For the text-containing cell, return its midpoint in (X, Y) coordinate format. 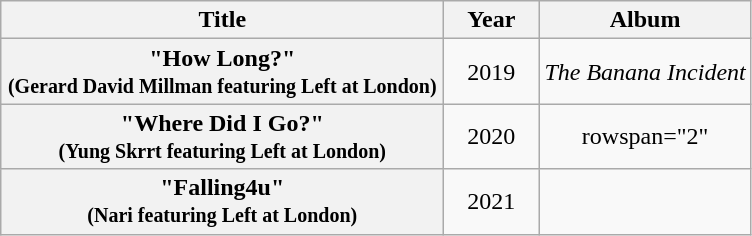
2019 (492, 72)
2020 (492, 136)
The Banana Incident (645, 72)
Year (492, 20)
"Where Did I Go?"(Yung Skrrt featuring Left at London) (222, 136)
rowspan="2" (645, 136)
Album (645, 20)
"Falling4u"(Nari featuring Left at London) (222, 202)
Title (222, 20)
"How Long?"(Gerard David Millman featuring Left at London) (222, 72)
2021 (492, 202)
